Scan for the cell matching the given text and deliver its (x, y) coordinate at center. 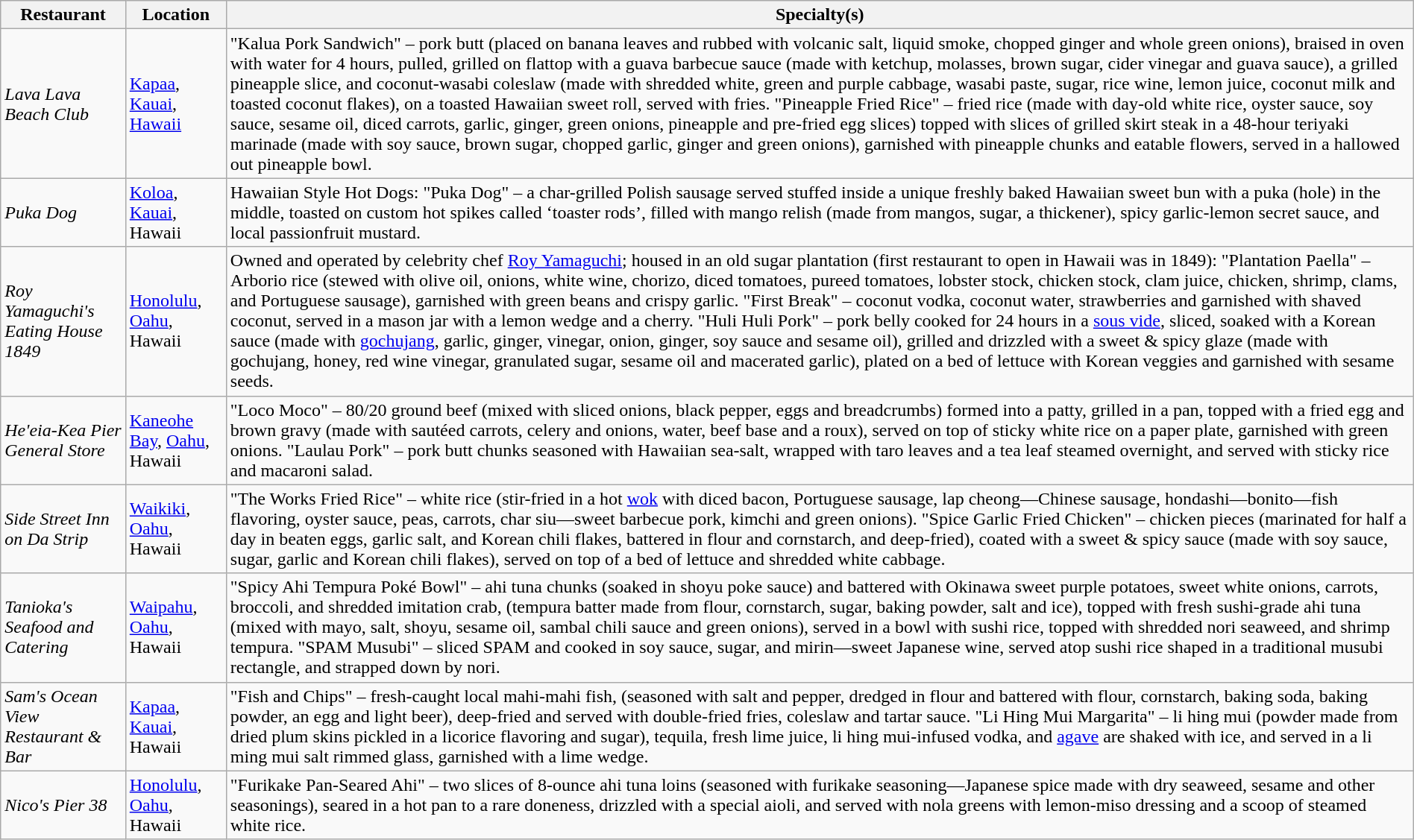
Waipahu, Oahu, Hawaii (176, 628)
Koloa, Kauai, Hawaii (176, 212)
Location (176, 15)
Roy Yamaguchi's Eating House 1849 (63, 321)
Specialty(s) (820, 15)
Lava Lava Beach Club (63, 104)
Sam's Ocean View Restaurant & Bar (63, 726)
Puka Dog (63, 212)
Waikiki, Oahu, Hawaii (176, 529)
Kaneohe Bay, Oahu, Hawaii (176, 440)
Side Street Inn on Da Strip (63, 529)
Tanioka's Seafood and Catering (63, 628)
Restaurant (63, 15)
Nico's Pier 38 (63, 805)
He'eia-Kea Pier General Store (63, 440)
